Search for the cell housing the specified text and yield its [x, y] center coordinate. 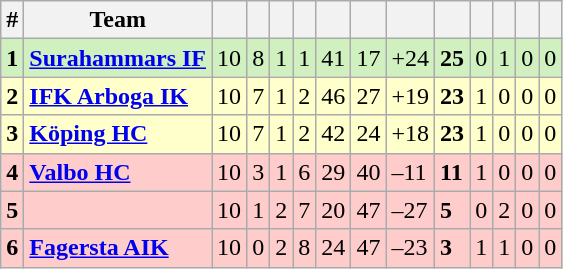
–23 [410, 248]
–27 [410, 210]
40 [368, 172]
25 [452, 58]
IFK Arboga IK [118, 96]
+18 [410, 134]
Surahammars IF [118, 58]
+19 [410, 96]
41 [334, 58]
Fagersta AIK [118, 248]
Team [118, 20]
46 [334, 96]
11 [452, 172]
29 [334, 172]
42 [334, 134]
–11 [410, 172]
17 [368, 58]
Valbo HC [118, 172]
+24 [410, 58]
20 [334, 210]
Köping HC [118, 134]
# [12, 20]
4 [12, 172]
27 [368, 96]
